Identify which cell holds the provided text, then report its (x, y) central coordinate. 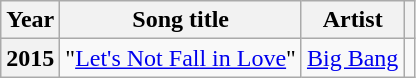
Song title (181, 20)
Artist (352, 20)
"Let's Not Fall in Love" (181, 58)
Big Bang (352, 58)
Year (30, 20)
2015 (30, 58)
